Determine the [X, Y] coordinate at the center of the cell enclosing the given text.  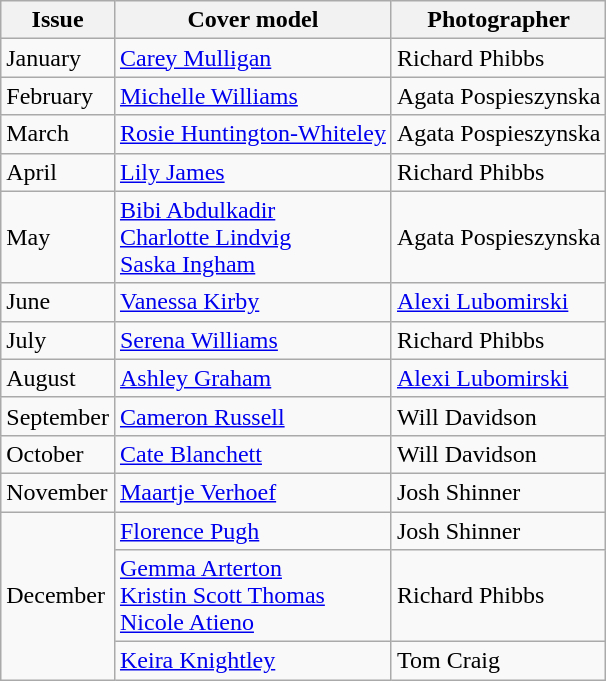
February [58, 96]
May [58, 237]
August [58, 378]
Issue [58, 20]
June [58, 302]
Keira Knightley [252, 661]
Cate Blanchett [252, 454]
Florence Pugh [252, 531]
Lily James [252, 172]
Photographer [498, 20]
Vanessa Kirby [252, 302]
Rosie Huntington-Whiteley [252, 134]
Cover model [252, 20]
October [58, 454]
September [58, 416]
Cameron Russell [252, 416]
November [58, 492]
March [58, 134]
Ashley Graham [252, 378]
Michelle Williams [252, 96]
Gemma ArtertonKristin Scott ThomasNicole Atieno [252, 596]
January [58, 58]
Maartje Verhoef [252, 492]
Serena Williams [252, 340]
Tom Craig [498, 661]
Carey Mulligan [252, 58]
Bibi AbdulkadirCharlotte LindvigSaska Ingham [252, 237]
April [58, 172]
December [58, 596]
July [58, 340]
